Identify which cell holds the provided text, then report its (X, Y) central coordinate. 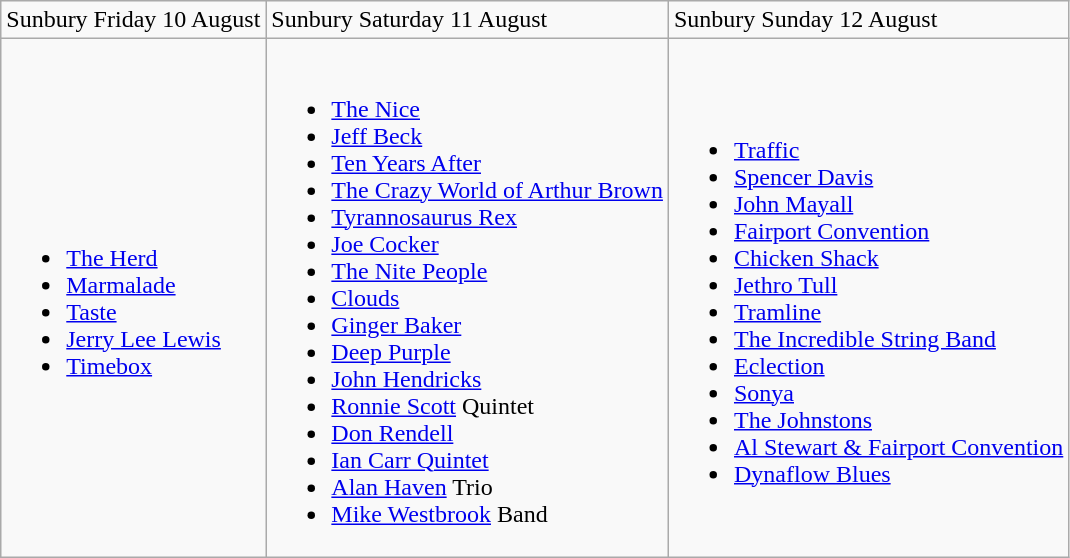
Sunbury Friday 10 August (134, 20)
Sunbury Saturday 11 August (468, 20)
The HerdMarmaladeTasteJerry Lee LewisTimebox (134, 298)
Sunbury Sunday 12 August (868, 20)
